From the cell containing the given text, extract its center point as (x, y) coordinate. 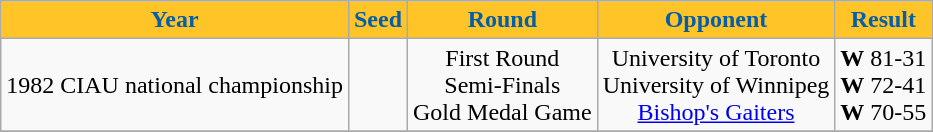
Result (884, 20)
University of TorontoUniversity of WinnipegBishop's Gaiters (716, 85)
First RoundSemi-FinalsGold Medal Game (503, 85)
Year (175, 20)
Opponent (716, 20)
Seed (378, 20)
Round (503, 20)
1982 CIAU national championship (175, 85)
W 81-31W 72-41W 70-55 (884, 85)
